Return the (x, y) coordinate for the center point of the cell that contains the specified text.  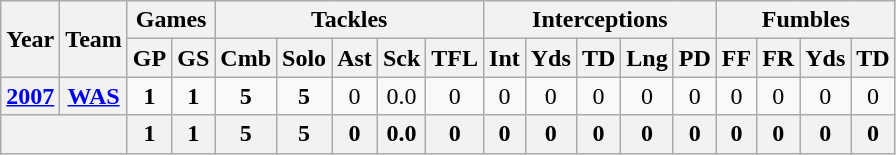
TFL (455, 58)
Ast (355, 58)
FF (736, 58)
GP (149, 58)
Int (505, 58)
Interceptions (600, 20)
Lng (647, 58)
GS (194, 58)
2007 (30, 96)
Games (170, 20)
Solo (304, 58)
Cmb (246, 58)
Year (30, 39)
PD (694, 58)
Fumbles (806, 20)
Team (94, 39)
Sck (401, 58)
FR (778, 58)
Tackles (350, 20)
WAS (94, 96)
